Determine the (X, Y) coordinate at the center of the cell enclosing the given text.  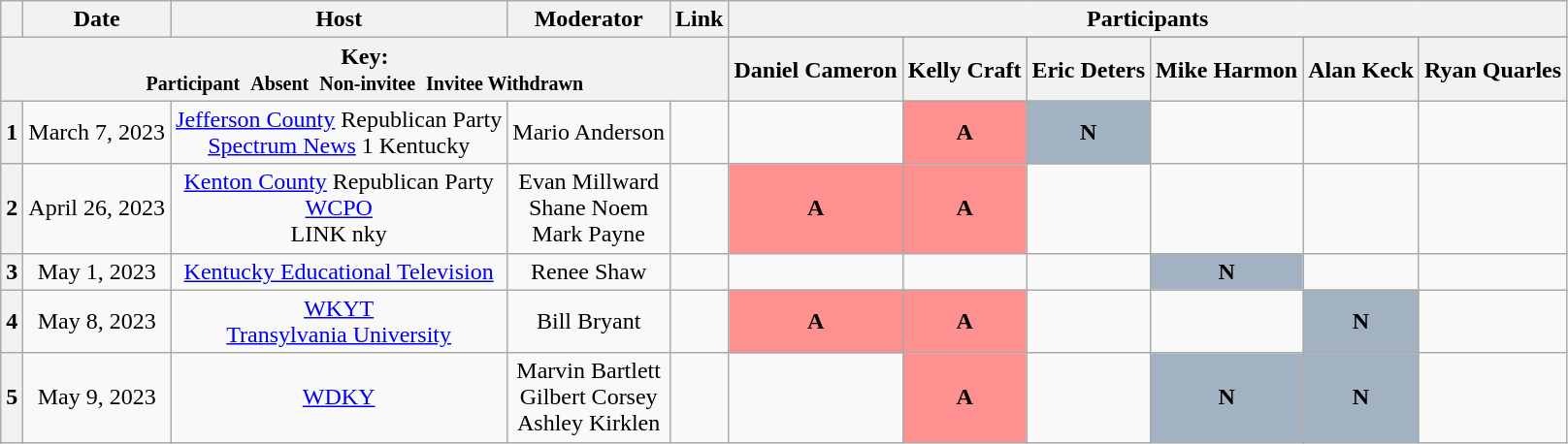
Date (97, 19)
Moderator (589, 19)
Mario Anderson (589, 132)
5 (12, 397)
Renee Shaw (589, 271)
May 9, 2023 (97, 397)
Mike Harmon (1226, 70)
Kentucky Educational Television (340, 271)
4 (12, 322)
May 1, 2023 (97, 271)
Link (699, 19)
May 8, 2023 (97, 322)
Key: Participant Absent Non-invitee Invitee Withdrawn (365, 70)
2 (12, 208)
WKYTTransylvania University (340, 322)
Participants (1148, 19)
Kelly Craft (964, 70)
Jefferson County Republican PartySpectrum News 1 Kentucky (340, 132)
Evan MillwardShane NoemMark Payne (589, 208)
Alan Keck (1361, 70)
Marvin BartlettGilbert CorseyAshley Kirklen (589, 397)
Ryan Quarles (1492, 70)
Host (340, 19)
Kenton County Republican PartyWCPOLINK nky (340, 208)
WDKY (340, 397)
Daniel Cameron (815, 70)
1 (12, 132)
Eric Deters (1089, 70)
March 7, 2023 (97, 132)
3 (12, 271)
Bill Bryant (589, 322)
April 26, 2023 (97, 208)
